From the cell containing the given text, extract its center point as [x, y] coordinate. 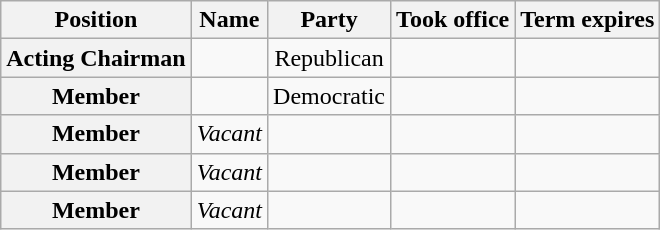
Republican [330, 58]
Acting Chairman [96, 58]
Term expires [588, 20]
Name [229, 20]
Took office [453, 20]
Democratic [330, 96]
Party [330, 20]
Position [96, 20]
